Scan for the cell matching the given text and deliver its [x, y] coordinate at center. 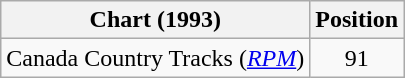
91 [357, 58]
Canada Country Tracks (RPM) [156, 58]
Position [357, 20]
Chart (1993) [156, 20]
